Identify which cell holds the provided text, then report its [x, y] central coordinate. 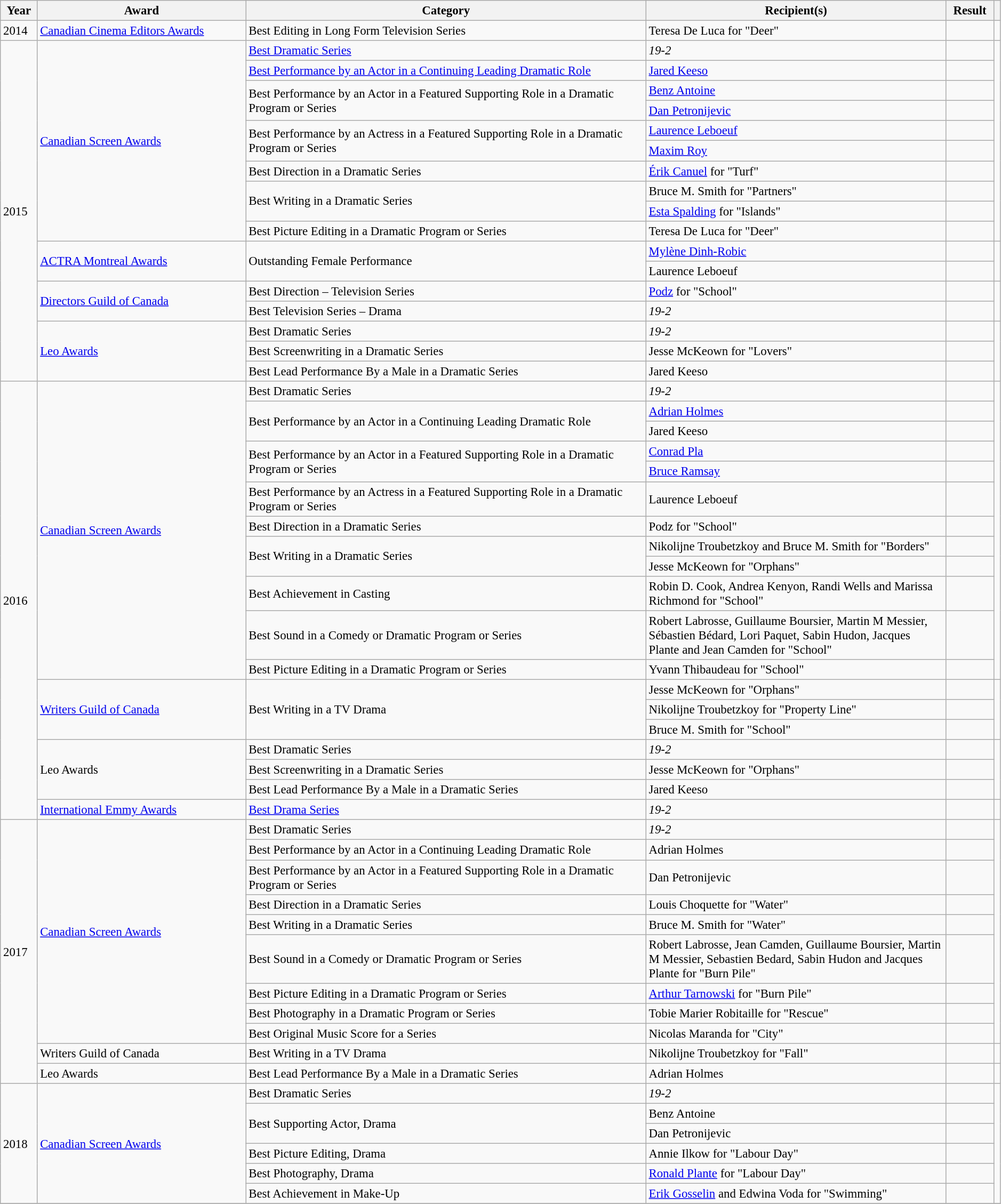
Recipient(s) [796, 11]
Bruce M. Smith for "Partners" [796, 191]
Yvann Thibaudeau for "School" [796, 670]
Bruce Ramsay [796, 472]
ACTRA Montreal Awards [142, 261]
Category [446, 11]
Robin D. Cook, Andrea Kenyon, Randi Wells and Marissa Richmond for "School" [796, 594]
Bruce M. Smith for "Water" [796, 925]
Nikolijne Troubetzkoy for "Property Line" [796, 710]
Mylène Dinh-Robic [796, 251]
Annie Ilkow for "Labour Day" [796, 1154]
International Emmy Awards [142, 810]
Esta Spalding for "Islands" [796, 211]
Best Direction – Television Series [446, 291]
Best Supporting Actor, Drama [446, 1124]
Nikolijne Troubetzkoy for "Fall" [796, 1054]
Best Drama Series [446, 810]
Best Editing in Long Form Television Series [446, 31]
2017 [19, 952]
Result [970, 11]
Best Achievement in Casting [446, 594]
Best Television Series – Drama [446, 311]
Best Picture Editing, Drama [446, 1154]
Best Photography in a Dramatic Program or Series [446, 1014]
Outstanding Female Performance [446, 261]
Canadian Cinema Editors Awards [142, 31]
Robert Labrosse, Guillaume Boursier, Martin M Messier, Sébastien Bédard, Lori Paquet, Sabin Hudon, Jacques Plante and Jean Camden for "School" [796, 635]
Ronald Plante for "Labour Day" [796, 1174]
Award [142, 11]
Year [19, 11]
Best Photography, Drama [446, 1174]
Tobie Marier Robitaille for "Rescue" [796, 1014]
Nikolijne Troubetzkoy and Bruce M. Smith for "Borders" [796, 546]
Directors Guild of Canada [142, 301]
Érik Canuel for "Turf" [796, 171]
Erik Gosselin and Edwina Voda for "Swimming" [796, 1194]
Maxim Roy [796, 151]
Arthur Tarnowski for "Burn Pile" [796, 993]
2014 [19, 31]
2018 [19, 1144]
Best Original Music Score for a Series [446, 1033]
Louis Choquette for "Water" [796, 904]
Nicolas Maranda for "City" [796, 1033]
Best Achievement in Make-Up [446, 1194]
2015 [19, 211]
Bruce M. Smith for "School" [796, 730]
Conrad Pla [796, 452]
2016 [19, 600]
Robert Labrosse, Jean Camden, Guillaume Boursier, Martin M Messier, Sebastien Bedard, Sabin Hudon and Jacques Plante for "Burn Pile" [796, 959]
Jesse McKeown for "Lovers" [796, 351]
